Scan for the cell matching the given text and deliver its [x, y] coordinate at center. 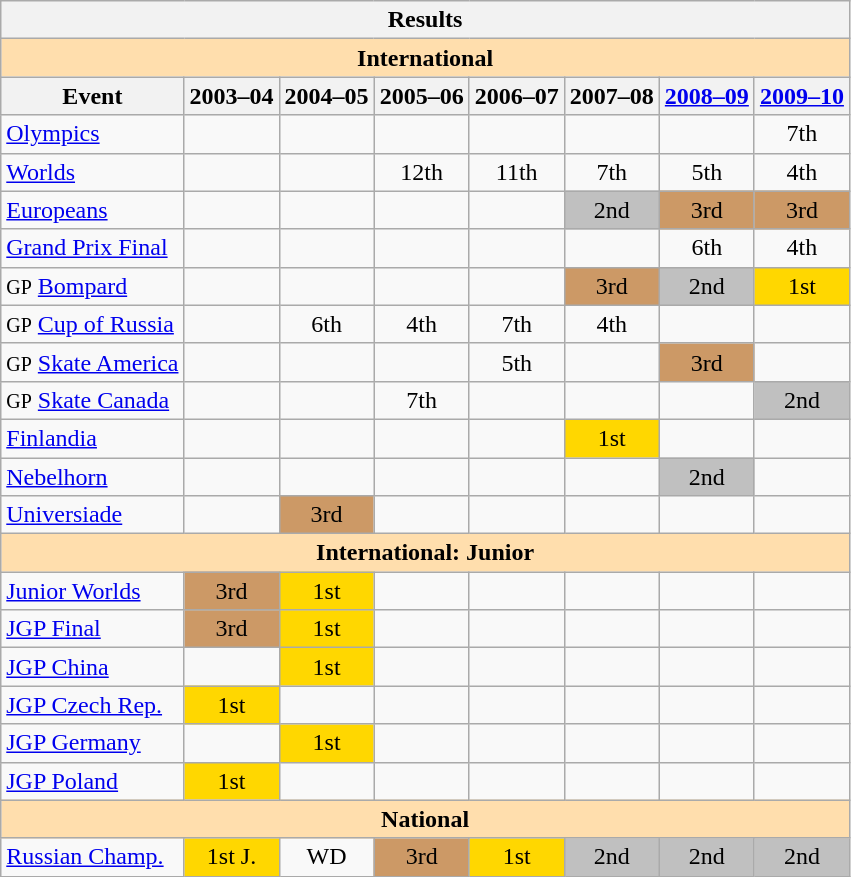
GP Cup of Russia [92, 324]
2005–06 [422, 96]
Finlandia [92, 438]
Results [426, 20]
International: Junior [426, 553]
JGP Czech Rep. [92, 705]
2003–04 [232, 96]
Worlds [92, 172]
JGP Final [92, 629]
Europeans [92, 210]
2009–10 [802, 96]
JGP Germany [92, 743]
JGP Poland [92, 781]
National [426, 819]
2004–05 [326, 96]
11th [516, 172]
GP Skate America [92, 362]
Grand Prix Final [92, 248]
12th [422, 172]
GP Bompard [92, 286]
Event [92, 96]
WD [326, 857]
2008–09 [706, 96]
1st J. [232, 857]
Universiade [92, 515]
Olympics [92, 134]
GP Skate Canada [92, 400]
2006–07 [516, 96]
Russian Champ. [92, 857]
JGP China [92, 667]
International [426, 58]
Junior Worlds [92, 591]
2007–08 [612, 96]
Nebelhorn [92, 477]
